Search for the cell housing the specified text and yield its (x, y) center coordinate. 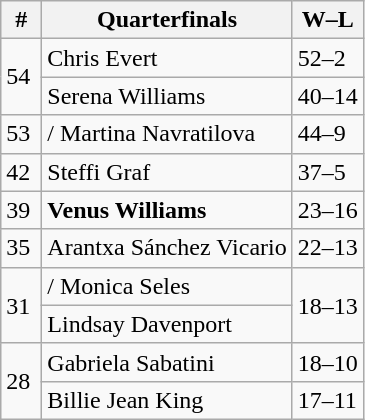
W–L (328, 20)
42 (22, 172)
39 (22, 210)
Quarterfinals (167, 20)
22–13 (328, 248)
54 (22, 77)
28 (22, 381)
31 (22, 305)
Arantxa Sánchez Vicario (167, 248)
37–5 (328, 172)
17–11 (328, 400)
# (22, 20)
44–9 (328, 134)
Lindsay Davenport (167, 324)
Steffi Graf (167, 172)
23–16 (328, 210)
Gabriela Sabatini (167, 362)
18–10 (328, 362)
Billie Jean King (167, 400)
Chris Evert (167, 58)
Venus Williams (167, 210)
18–13 (328, 305)
Serena Williams (167, 96)
52–2 (328, 58)
40–14 (328, 96)
/ Monica Seles (167, 286)
53 (22, 134)
35 (22, 248)
/ Martina Navratilova (167, 134)
